Determine the (X, Y) coordinate at the center of the cell enclosing the given text.  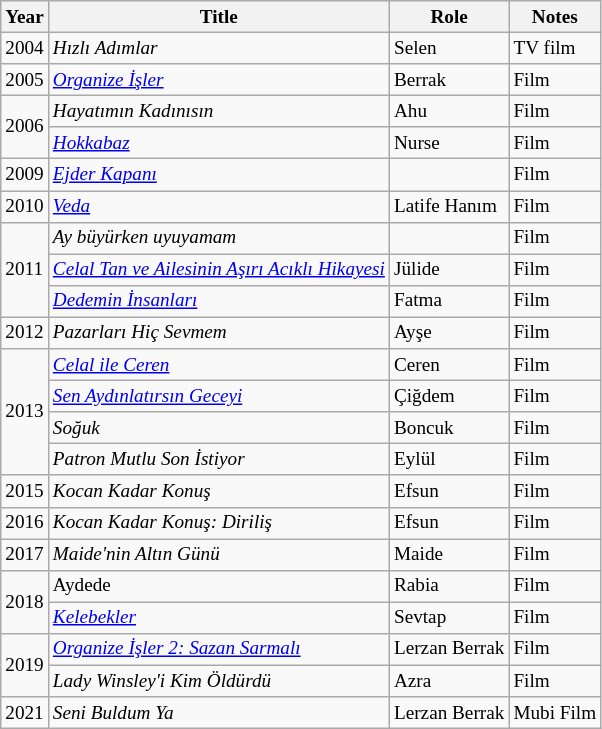
2017 (25, 554)
2011 (25, 270)
Notes (555, 17)
Kocan Kadar Konuş: Diriliş (218, 523)
2019 (25, 664)
Ahu (448, 111)
Maide'nin Altın Günü (218, 554)
Azra (448, 681)
Celal ile Ceren (218, 365)
Pazarları Hiç Sevmem (218, 333)
Aydede (218, 586)
Dedemin İnsanları (218, 301)
2021 (25, 713)
2012 (25, 333)
2006 (25, 126)
2010 (25, 206)
Seni Buldum Ya (218, 713)
2018 (25, 602)
Title (218, 17)
Organize İşler 2: Sazan Sarmalı (218, 649)
Kelebekler (218, 618)
Celal Tan ve Ailesinin Aşırı Acıklı Hikayesi (218, 270)
Berrak (448, 80)
Hayatımın Kadınısın (218, 111)
2009 (25, 175)
Veda (218, 206)
Selen (448, 48)
Jülide (448, 270)
Hızlı Adımlar (218, 48)
Latife Hanım (448, 206)
Sevtap (448, 618)
Ceren (448, 365)
Nurse (448, 143)
2013 (25, 412)
Lady Winsley'i Kim Öldürdü (218, 681)
Kocan Kadar Konuş (218, 491)
Mubi Film (555, 713)
Year (25, 17)
Role (448, 17)
Eylül (448, 460)
Ayşe (448, 333)
Çiğdem (448, 396)
2016 (25, 523)
2005 (25, 80)
Maide (448, 554)
Ay büyürken uyuyamam (218, 238)
Soğuk (218, 428)
Rabia (448, 586)
2015 (25, 491)
Hokkabaz (218, 143)
TV film (555, 48)
Boncuk (448, 428)
Organize İşler (218, 80)
Fatma (448, 301)
Patron Mutlu Son İstiyor (218, 460)
Ejder Kapanı (218, 175)
Sen Aydınlatırsın Geceyi (218, 396)
2004 (25, 48)
